For the text-containing cell, return its midpoint in [X, Y] coordinate format. 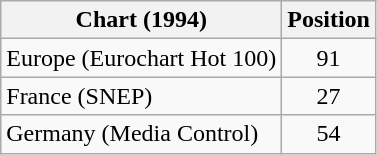
91 [329, 58]
Germany (Media Control) [142, 134]
Chart (1994) [142, 20]
27 [329, 96]
Position [329, 20]
54 [329, 134]
France (SNEP) [142, 96]
Europe (Eurochart Hot 100) [142, 58]
